Pinpoint the cell where the given text exists, returning its [X, Y] midpoint coordinate. 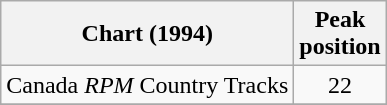
Chart (1994) [148, 34]
Peakposition [340, 34]
Canada RPM Country Tracks [148, 85]
22 [340, 85]
